Return the (x, y) coordinate for the center point of the cell that contains the specified text.  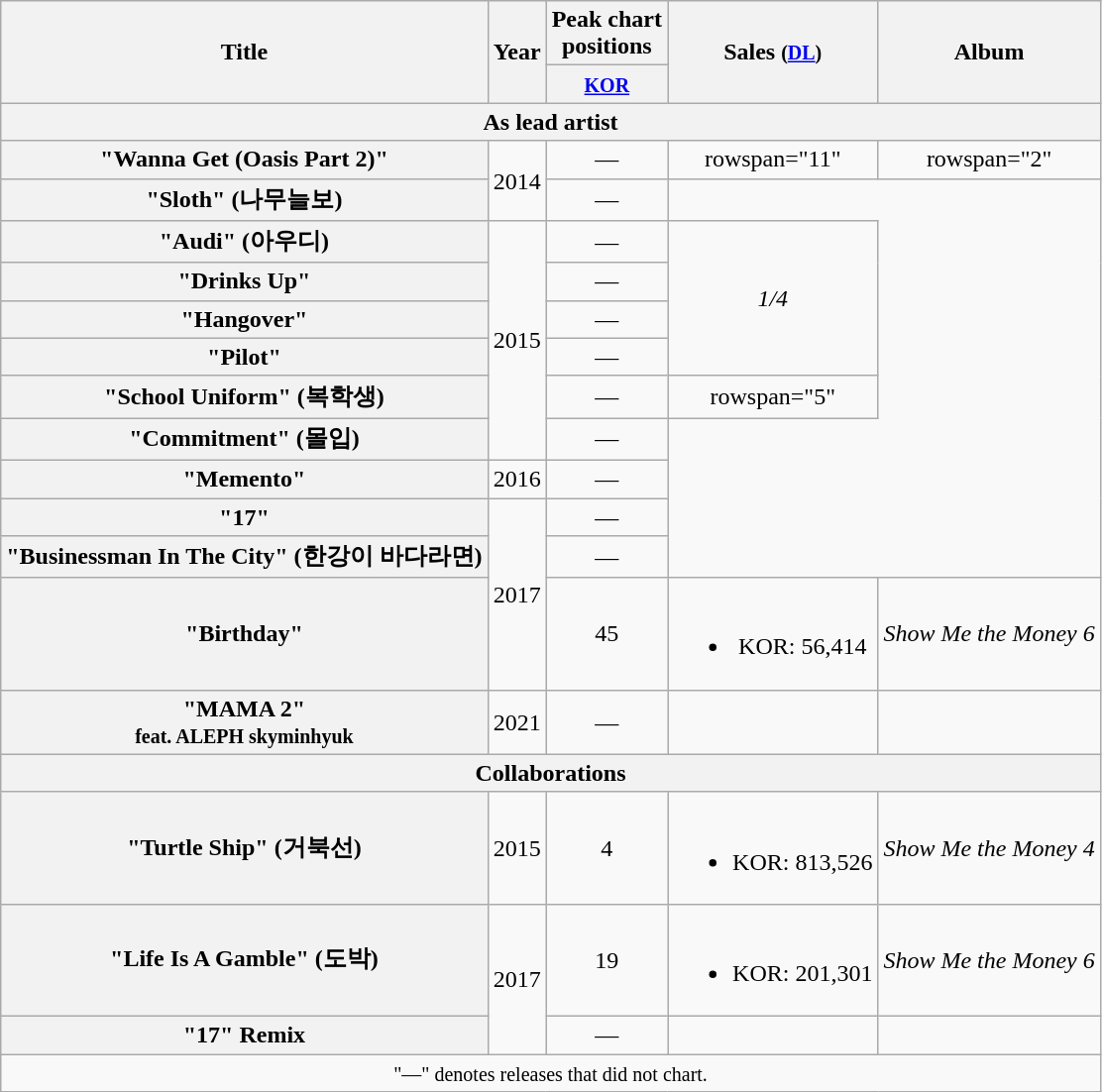
"Pilot" (244, 357)
"Memento" (244, 479)
"Wanna Get (Oasis Part 2)" (244, 160)
KOR (606, 84)
2021 (517, 721)
"Businessman In The City" (한강이 바다라면) (244, 557)
rowspan="11" (773, 160)
"Hangover" (244, 319)
"MAMA 2"feat. ALEPH skyminhyuk (244, 721)
Sales (DL) (773, 52)
"Turtle Ship" (거북선) (244, 848)
"Birthday" (244, 634)
rowspan="5" (773, 396)
"17" (244, 516)
"17" Remix (244, 1035)
"School Uniform" (복학생) (244, 396)
"Commitment" (몰입) (244, 440)
As lead artist (551, 122)
1/4 (773, 299)
19 (606, 959)
"Life Is A Gamble" (도박) (244, 959)
4 (606, 848)
Album (989, 52)
rowspan="2" (989, 160)
"Sloth" (나무늘보) (244, 200)
Title (244, 52)
Year (517, 52)
45 (606, 634)
2014 (517, 180)
"Audi" (아우디) (244, 242)
KOR: 56,414 (773, 634)
KOR: 813,526 (773, 848)
"—" denotes releases that did not chart. (551, 1073)
Peak chart positions (606, 34)
Collaborations (551, 773)
KOR: 201,301 (773, 959)
Show Me the Money 4 (989, 848)
2016 (517, 479)
"Drinks Up" (244, 281)
